For the text-containing cell, return its midpoint in [x, y] coordinate format. 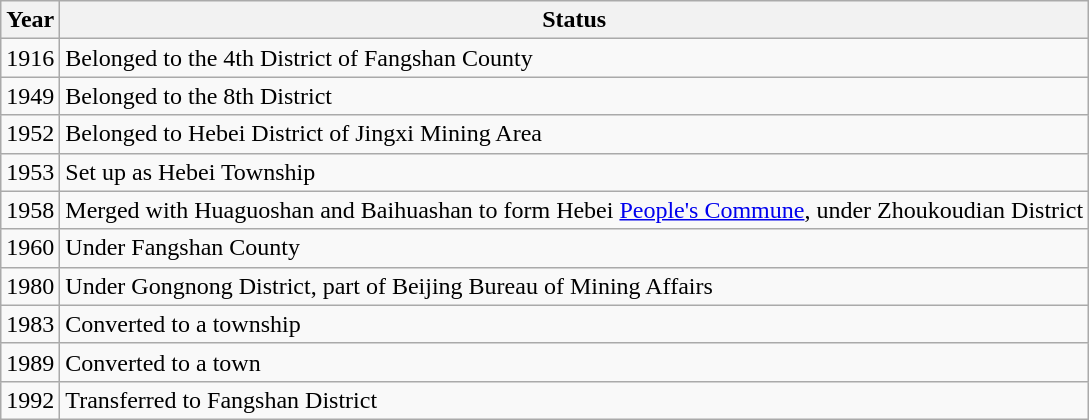
1983 [30, 324]
Belonged to Hebei District of Jingxi Mining Area [574, 134]
Belonged to the 4th District of Fangshan County [574, 58]
1953 [30, 172]
1952 [30, 134]
Transferred to Fangshan District [574, 400]
1916 [30, 58]
1960 [30, 248]
Belonged to the 8th District [574, 96]
Set up as Hebei Township [574, 172]
Year [30, 20]
1949 [30, 96]
1980 [30, 286]
Converted to a town [574, 362]
1992 [30, 400]
1958 [30, 210]
Under Fangshan County [574, 248]
1989 [30, 362]
Converted to a township [574, 324]
Status [574, 20]
Merged with Huaguoshan and Baihuashan to form Hebei People's Commune, under Zhoukoudian District [574, 210]
Under Gongnong District, part of Beijing Bureau of Mining Affairs [574, 286]
